Return (x, y) of the center of cell containing provided text 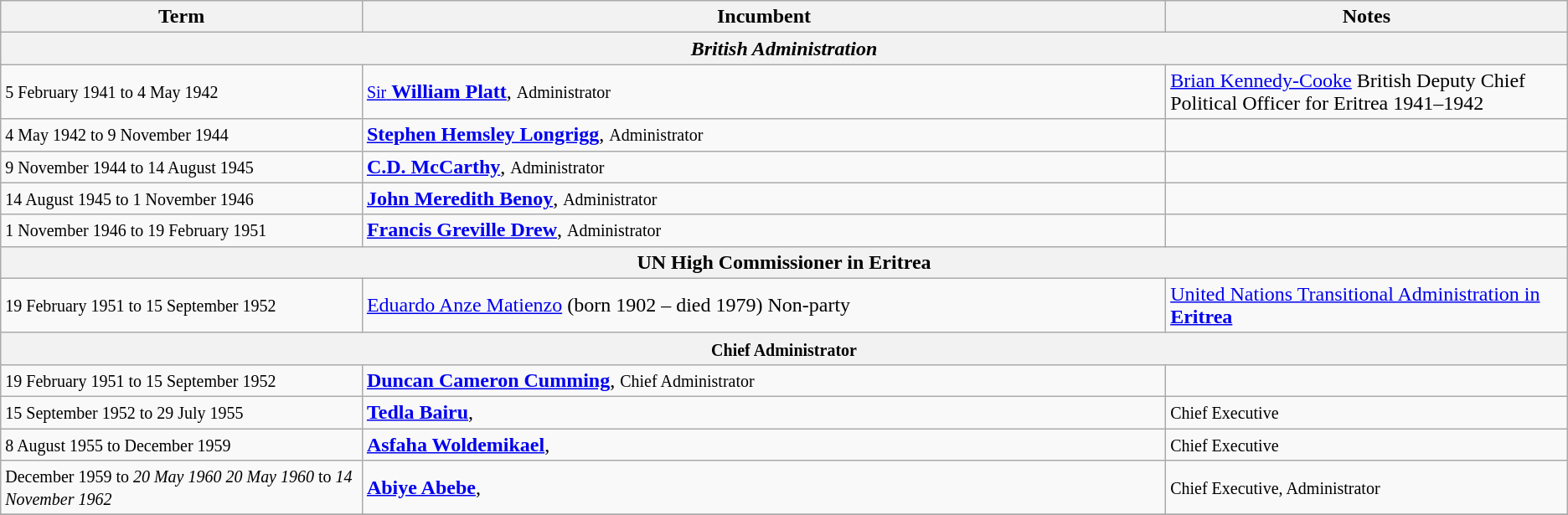
Chief Executive, Administrator (1367, 487)
8 August 1955 to December 1959 (182, 445)
Notes (1367, 17)
Abiye Abebe, (764, 487)
Tedla Bairu, (764, 412)
Stephen Hemsley Longrigg, Administrator (764, 135)
Term (182, 17)
Sir William Platt, Administrator (764, 92)
14 August 1945 to 1 November 1946 (182, 198)
4 May 1942 to 9 November 1944 (182, 135)
Eduardo Anze Matienzo (born 1902 – died 1979) Non-party (764, 305)
British Administration (784, 49)
Duncan Cameron Cumming, Chief Administrator (764, 380)
Incumbent (764, 17)
UN High Commissioner in Eritrea (784, 262)
Francis Greville Drew, Administrator (764, 230)
9 November 1944 to 14 August 1945 (182, 167)
John Meredith Benoy, Administrator (764, 198)
Brian Kennedy-Cooke British Deputy Chief Political Officer for Eritrea 1941–1942 (1367, 92)
United Nations Transitional Administration in Eritrea (1367, 305)
Chief Administrator (784, 348)
15 September 1952 to 29 July 1955 (182, 412)
December 1959 to 20 May 1960 20 May 1960 to 14 November 1962 (182, 487)
1 November 1946 to 19 February 1951 (182, 230)
Asfaha Woldemikael, (764, 445)
C.D. McCarthy, Administrator (764, 167)
5 February 1941 to 4 May 1942 (182, 92)
